Identify which cell holds the provided text, then report its [x, y] central coordinate. 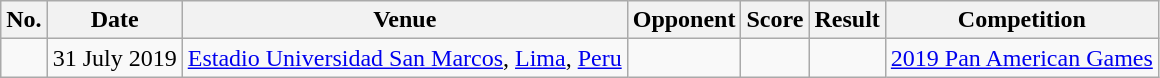
Competition [1022, 20]
Score [775, 20]
Opponent [684, 20]
31 July 2019 [114, 58]
No. [24, 20]
Venue [404, 20]
Date [114, 20]
Result [847, 20]
2019 Pan American Games [1022, 58]
Estadio Universidad San Marcos, Lima, Peru [404, 58]
